Locate the cell with the specified text and output its (X, Y) center coordinate. 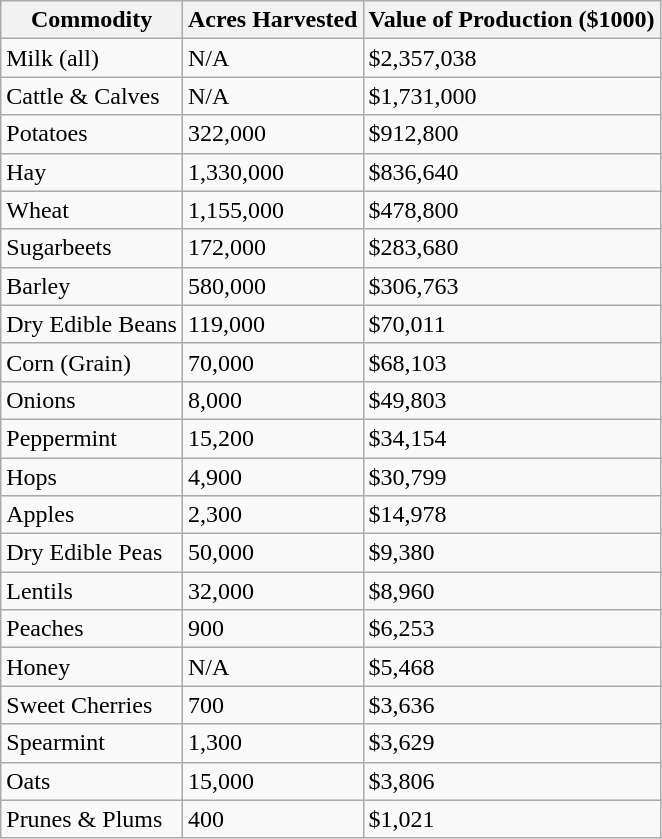
400 (272, 819)
Spearmint (92, 743)
$8,960 (512, 591)
Lentils (92, 591)
$5,468 (512, 667)
$306,763 (512, 286)
$14,978 (512, 515)
Oats (92, 781)
Corn (Grain) (92, 362)
$3,629 (512, 743)
Commodity (92, 20)
$30,799 (512, 477)
Honey (92, 667)
Sugarbeets (92, 248)
$478,800 (512, 210)
$836,640 (512, 172)
$6,253 (512, 629)
Peaches (92, 629)
32,000 (272, 591)
70,000 (272, 362)
2,300 (272, 515)
15,000 (272, 781)
Value of Production ($1000) (512, 20)
50,000 (272, 553)
Sweet Cherries (92, 705)
$68,103 (512, 362)
Wheat (92, 210)
1,300 (272, 743)
$3,806 (512, 781)
Milk (all) (92, 58)
Peppermint (92, 438)
15,200 (272, 438)
$3,636 (512, 705)
Dry Edible Beans (92, 324)
322,000 (272, 134)
Onions (92, 400)
$1,021 (512, 819)
4,900 (272, 477)
$1,731,000 (512, 96)
$70,011 (512, 324)
900 (272, 629)
$2,357,038 (512, 58)
Cattle & Calves (92, 96)
$912,800 (512, 134)
580,000 (272, 286)
Potatoes (92, 134)
8,000 (272, 400)
Apples (92, 515)
1,155,000 (272, 210)
172,000 (272, 248)
$49,803 (512, 400)
Dry Edible Peas (92, 553)
$9,380 (512, 553)
119,000 (272, 324)
700 (272, 705)
$34,154 (512, 438)
Acres Harvested (272, 20)
Hay (92, 172)
Barley (92, 286)
Hops (92, 477)
1,330,000 (272, 172)
$283,680 (512, 248)
Prunes & Plums (92, 819)
